Scan for the cell matching the given text and deliver its [x, y] coordinate at center. 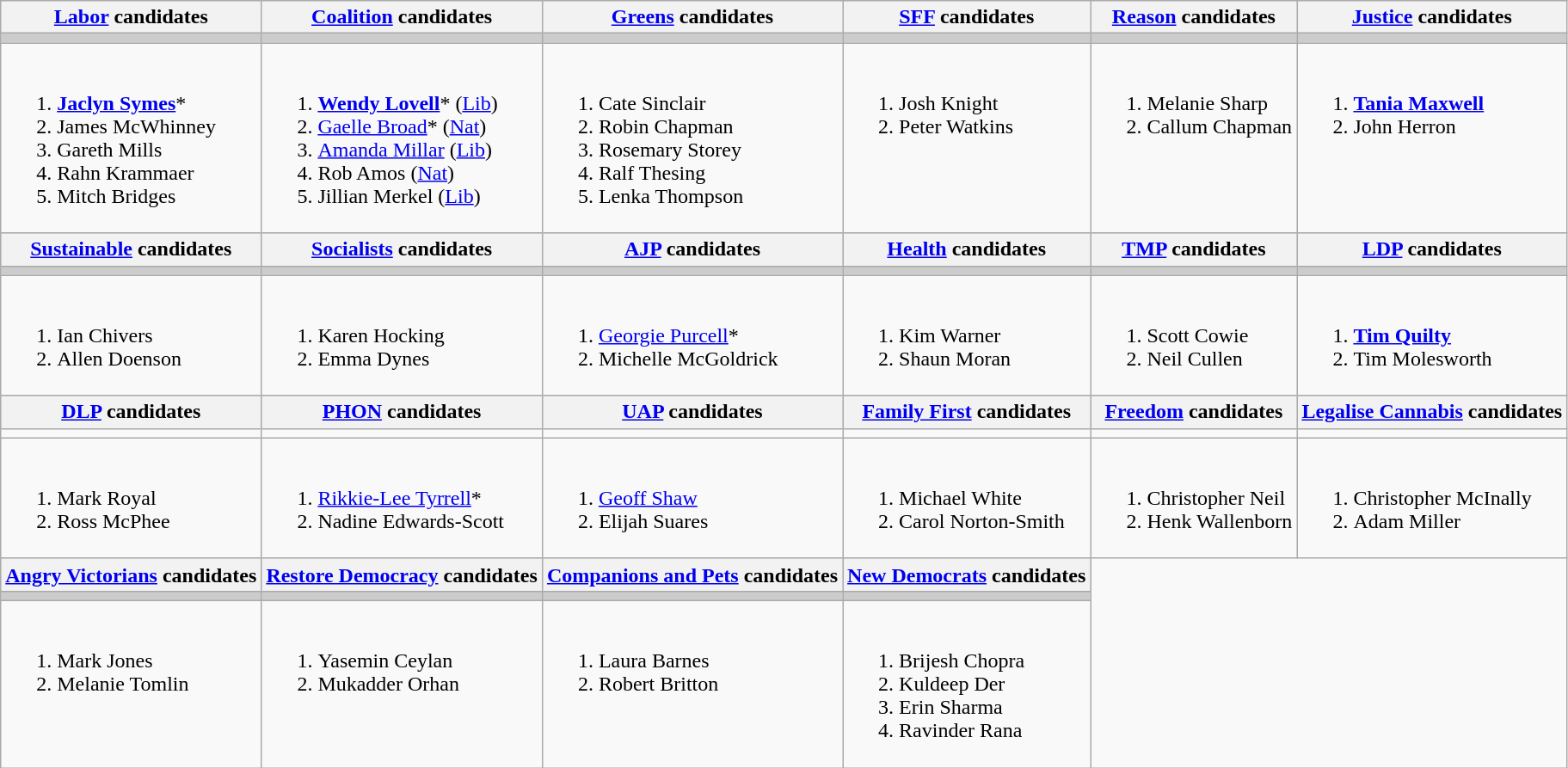
Greens candidates [692, 17]
Cate SinclairRobin ChapmanRosemary StoreyRalf ThesingLenka Thompson [692, 138]
LDP candidates [1432, 249]
Socialists candidates [403, 249]
UAP candidates [692, 412]
Geoff ShawElijah Suares [692, 498]
Angry Victorians candidates [131, 574]
Tim QuiltyTim Molesworth [1432, 335]
Yasemin CeylanMukadder Orhan [403, 684]
Josh KnightPeter Watkins [967, 138]
Brijesh ChopraKuldeep DerErin SharmaRavinder Rana [967, 684]
Health candidates [967, 249]
Mark RoyalRoss McPhee [131, 498]
Melanie SharpCallum Chapman [1194, 138]
Labor candidates [131, 17]
Freedom candidates [1194, 412]
Mark JonesMelanie Tomlin [131, 684]
Coalition candidates [403, 17]
Rikkie-Lee Tyrrell*Nadine Edwards-Scott [403, 498]
Wendy Lovell* (Lib)Gaelle Broad* (Nat)Amanda Millar (Lib)Rob Amos (Nat)Jillian Merkel (Lib) [403, 138]
PHON candidates [403, 412]
Legalise Cannabis candidates [1432, 412]
Christopher McInallyAdam Miller [1432, 498]
Companions and Pets candidates [692, 574]
Justice candidates [1432, 17]
Karen HockingEmma Dynes [403, 335]
Laura BarnesRobert Britton [692, 684]
Georgie Purcell*Michelle McGoldrick [692, 335]
Christopher NeilHenk Wallenborn [1194, 498]
DLP candidates [131, 412]
Ian ChiversAllen Doenson [131, 335]
Scott CowieNeil Cullen [1194, 335]
Family First candidates [967, 412]
Reason candidates [1194, 17]
Sustainable candidates [131, 249]
SFF candidates [967, 17]
New Democrats candidates [967, 574]
Tania MaxwellJohn Herron [1432, 138]
Restore Democracy candidates [403, 574]
TMP candidates [1194, 249]
Jaclyn Symes*James McWhinneyGareth MillsRahn KrammaerMitch Bridges [131, 138]
AJP candidates [692, 249]
Michael WhiteCarol Norton-Smith [967, 498]
Kim WarnerShaun Moran [967, 335]
